Provide the (X, Y) coordinate of the cell's center where the given text is located.  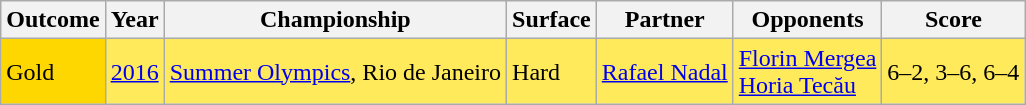
Rafael Nadal (664, 72)
Opponents (808, 20)
Summer Olympics, Rio de Janeiro (335, 72)
Partner (664, 20)
6–2, 3–6, 6–4 (954, 72)
Championship (335, 20)
2016 (134, 72)
Gold (53, 72)
Year (134, 20)
Outcome (53, 20)
Florin Mergea Horia Tecău (808, 72)
Hard (552, 72)
Score (954, 20)
Surface (552, 20)
